Find where the given text appears and provide that cell's center as [x, y] coordinate. 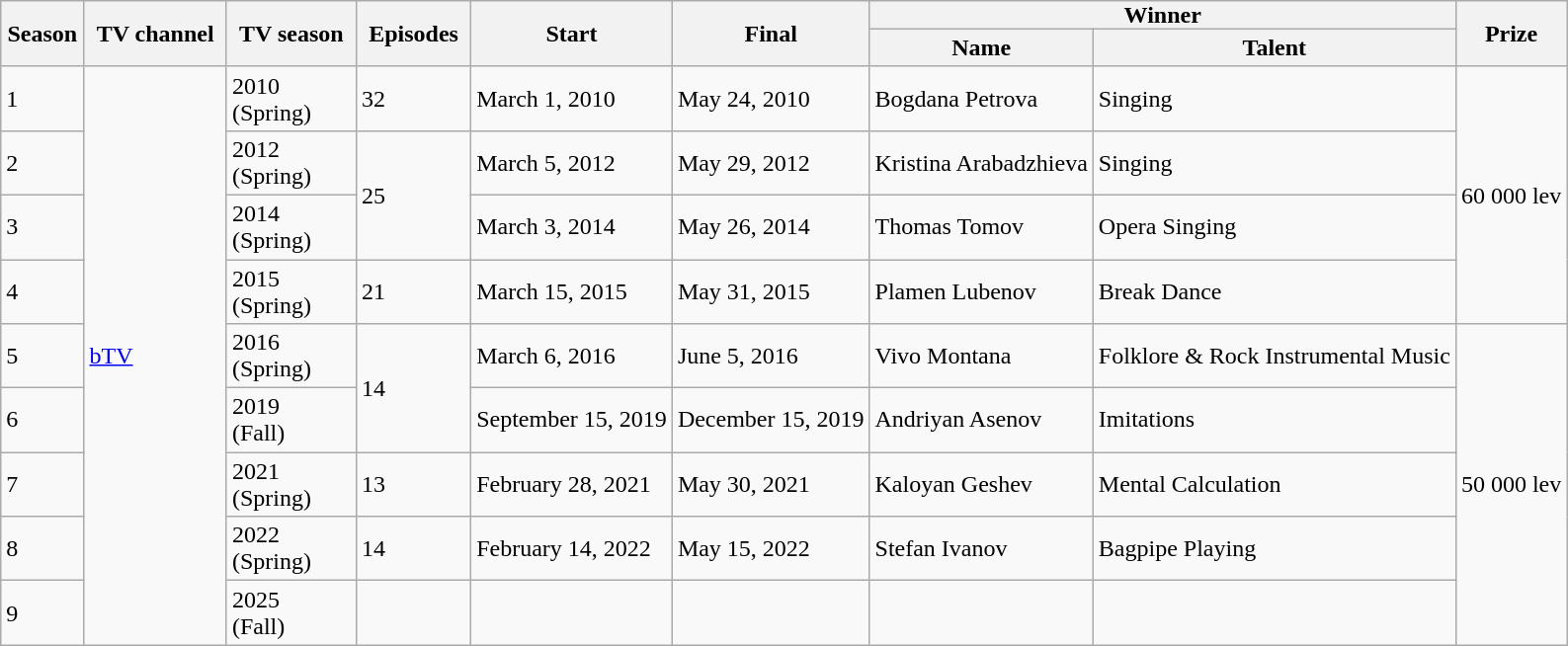
March 3, 2014 [572, 227]
5 [42, 356]
2021(Spring) [290, 484]
25 [413, 195]
Break Dance [1275, 290]
4 [42, 290]
2019(Fall) [290, 421]
2012(Spring) [290, 162]
2025(Fall) [290, 612]
March 15, 2015 [572, 290]
32 [413, 99]
May 24, 2010 [771, 99]
February 28, 2021 [572, 484]
February 14, 2022 [572, 549]
May 29, 2012 [771, 162]
March 6, 2016 [572, 356]
Plamen Lubenov [981, 290]
Episodes [413, 34]
September 15, 2019 [572, 421]
2015(Spring) [290, 290]
2 [42, 162]
bTV [155, 356]
2014(Spring) [290, 227]
1 [42, 99]
May 31, 2015 [771, 290]
May 15, 2022 [771, 549]
50 000 lev [1511, 484]
Bagpipe Playing [1275, 549]
March 5, 2012 [572, 162]
Thomas Tomov [981, 227]
Name [981, 47]
7 [42, 484]
May 30, 2021 [771, 484]
December 15, 2019 [771, 421]
TV season [290, 34]
Talent [1275, 47]
Kristina Arabadzhieva [981, 162]
May 26, 2014 [771, 227]
8 [42, 549]
Bogdana Petrova [981, 99]
June 5, 2016 [771, 356]
6 [42, 421]
Prize [1511, 34]
Folklore & Rock Instrumental Music [1275, 356]
Final [771, 34]
Kaloyan Geshev [981, 484]
Stefan Ivanov [981, 549]
TV channel [155, 34]
60 000 lev [1511, 195]
Andriyan Asenov [981, 421]
Start [572, 34]
March 1, 2010 [572, 99]
Imitations [1275, 421]
Mental Calculation [1275, 484]
Opera Singing [1275, 227]
2022(Spring) [290, 549]
2016(Spring) [290, 356]
Season [42, 34]
13 [413, 484]
9 [42, 612]
Winner [1162, 15]
3 [42, 227]
Vivo Montana [981, 356]
21 [413, 290]
2010(Spring) [290, 99]
